Return (x, y) of the center of cell containing provided text 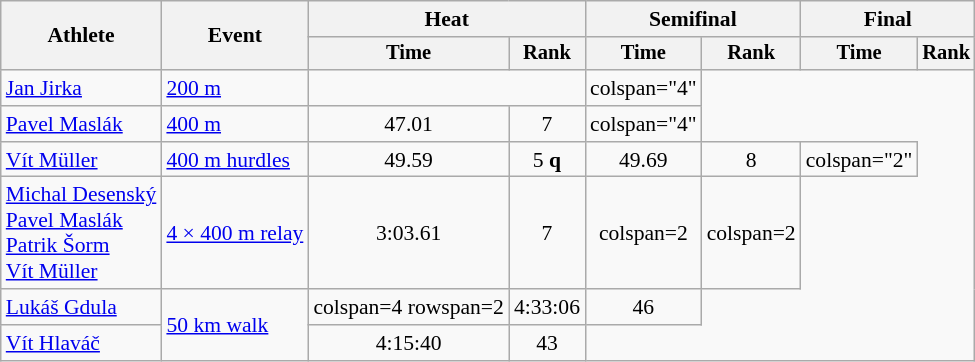
Event (234, 36)
46 (644, 307)
colspan="2" (860, 160)
8 (752, 160)
Heat (446, 19)
colspan=4 rowspan=2 (408, 307)
4:33:06 (547, 307)
49.69 (644, 160)
43 (547, 343)
4 × 400 m relay (234, 233)
200 m (234, 88)
Lukáš Gdula (82, 307)
Pavel Maslák (82, 124)
5 q (547, 160)
50 km walk (234, 324)
400 m hurdles (234, 160)
Michal DesenskýPavel MaslákPatrik ŠormVít Müller (82, 233)
Vít Müller (82, 160)
400 m (234, 124)
Athlete (82, 36)
Semifinal (693, 19)
3:03.61 (408, 233)
47.01 (408, 124)
4:15:40 (408, 343)
Vít Hlaváč (82, 343)
Jan Jirka (82, 88)
Final (888, 19)
49.59 (408, 160)
